Capture the cell that displays the provided text and extract its [x, y] central coordinate. 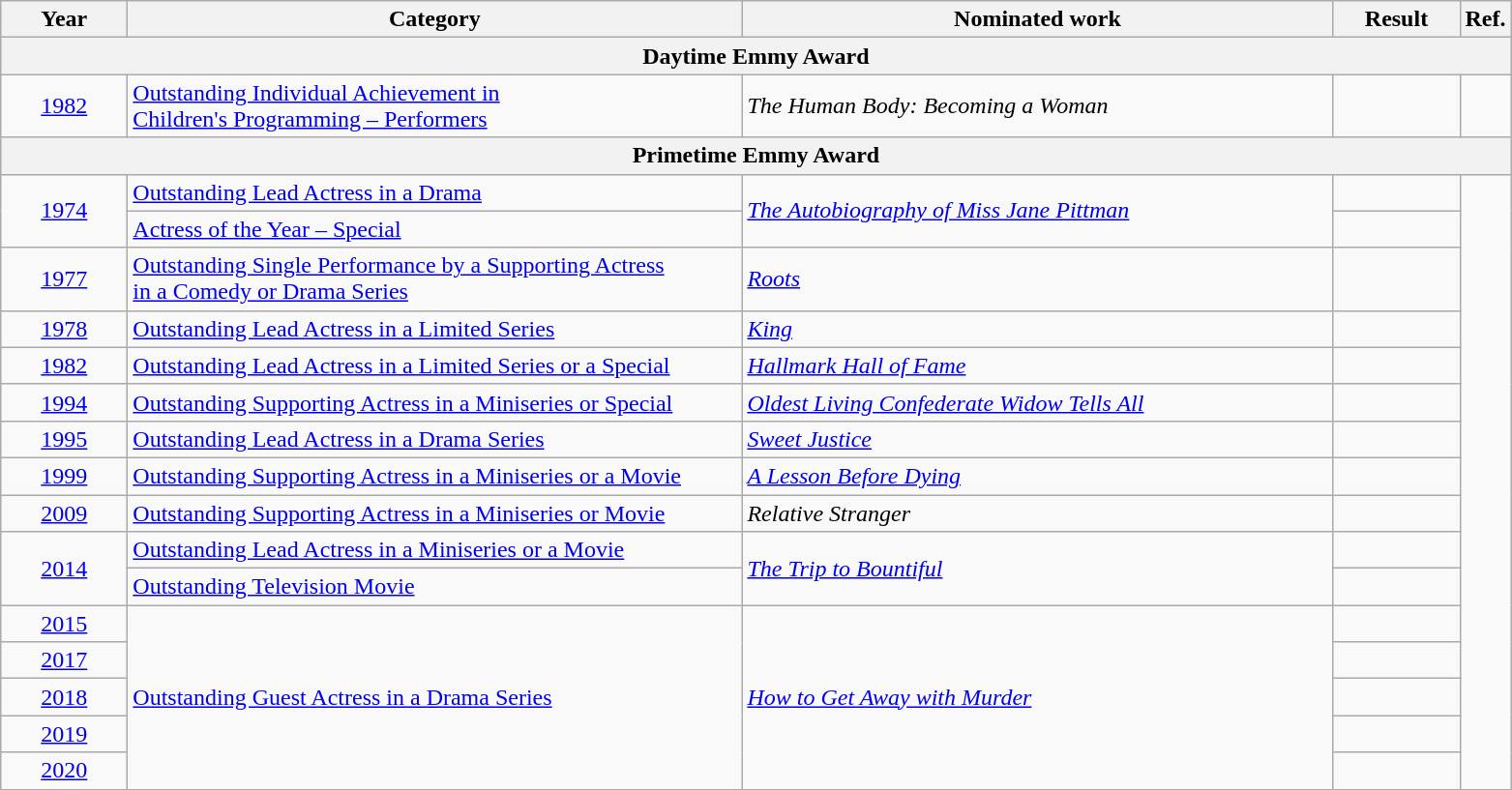
Ref. [1486, 19]
1974 [64, 211]
Outstanding Guest Actress in a Drama Series [435, 697]
1977 [64, 278]
2009 [64, 513]
Year [64, 19]
1978 [64, 329]
Outstanding Lead Actress in a Miniseries or a Movie [435, 550]
Outstanding Individual Achievement inChildren's Programming – Performers [435, 106]
Daytime Emmy Award [756, 56]
The Trip to Bountiful [1037, 569]
Category [435, 19]
1995 [64, 439]
Hallmark Hall of Fame [1037, 366]
King [1037, 329]
Outstanding Lead Actress in a Drama Series [435, 439]
Oldest Living Confederate Widow Tells All [1037, 402]
2018 [64, 697]
Outstanding Lead Actress in a Limited Series or a Special [435, 366]
Actress of the Year – Special [435, 229]
1999 [64, 476]
2014 [64, 569]
Outstanding Supporting Actress in a Miniseries or Movie [435, 513]
Outstanding Lead Actress in a Limited Series [435, 329]
Sweet Justice [1037, 439]
Outstanding Single Performance by a Supporting Actressin a Comedy or Drama Series [435, 278]
The Human Body: Becoming a Woman [1037, 106]
Outstanding Supporting Actress in a Miniseries or Special [435, 402]
Nominated work [1037, 19]
A Lesson Before Dying [1037, 476]
Primetime Emmy Award [756, 156]
Relative Stranger [1037, 513]
2017 [64, 660]
The Autobiography of Miss Jane Pittman [1037, 211]
1994 [64, 402]
Result [1397, 19]
How to Get Away with Murder [1037, 697]
Outstanding Supporting Actress in a Miniseries or a Movie [435, 476]
Roots [1037, 278]
Outstanding Television Movie [435, 587]
2020 [64, 771]
2019 [64, 734]
2015 [64, 624]
Outstanding Lead Actress in a Drama [435, 192]
